From the cell containing the given text, extract its center point as [X, Y] coordinate. 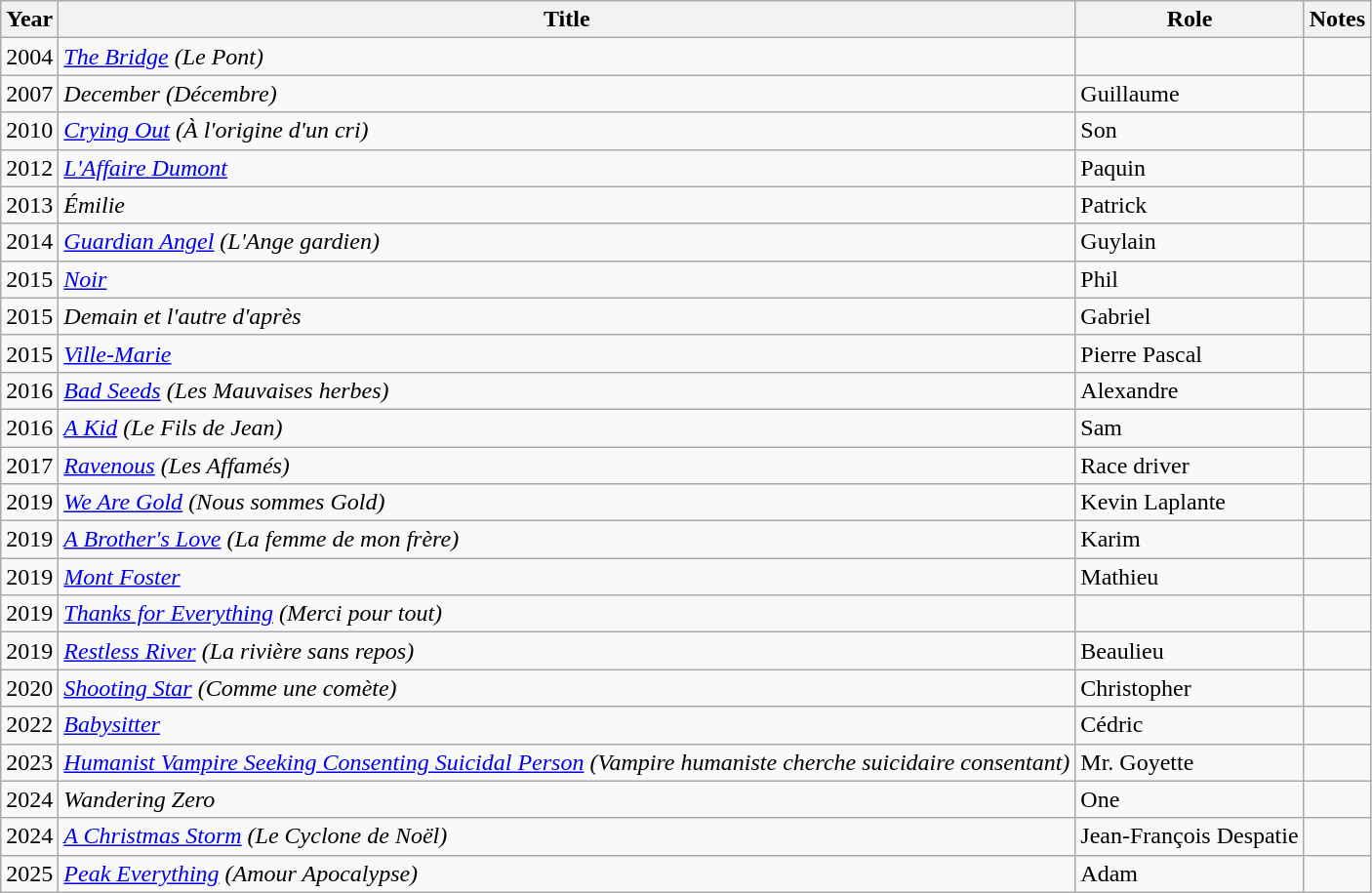
2020 [29, 688]
Crying Out (À l'origine d'un cri) [567, 131]
Paquin [1190, 168]
Mr. Goyette [1190, 762]
One [1190, 799]
Émilie [567, 205]
Thanks for Everything (Merci pour tout) [567, 614]
Guillaume [1190, 94]
A Kid (Le Fils de Jean) [567, 427]
Kevin Laplante [1190, 503]
2025 [29, 873]
Noir [567, 279]
A Christmas Storm (Le Cyclone de Noël) [567, 836]
Karim [1190, 540]
Title [567, 20]
L'Affaire Dumont [567, 168]
Adam [1190, 873]
Pierre Pascal [1190, 353]
December (Décembre) [567, 94]
A Brother's Love (La femme de mon frère) [567, 540]
Gabriel [1190, 316]
Wandering Zero [567, 799]
Ville-Marie [567, 353]
We Are Gold (Nous sommes Gold) [567, 503]
2007 [29, 94]
Mont Foster [567, 577]
Jean-François Despatie [1190, 836]
Cédric [1190, 725]
Mathieu [1190, 577]
2014 [29, 242]
2004 [29, 57]
Race driver [1190, 466]
Demain et l'autre d'après [567, 316]
Notes [1337, 20]
Sam [1190, 427]
Patrick [1190, 205]
2017 [29, 466]
Peak Everything (Amour Apocalypse) [567, 873]
Guardian Angel (L'Ange gardien) [567, 242]
Shooting Star (Comme une comète) [567, 688]
2023 [29, 762]
Year [29, 20]
Guylain [1190, 242]
Babysitter [567, 725]
Ravenous (Les Affamés) [567, 466]
Beaulieu [1190, 651]
Christopher [1190, 688]
Humanist Vampire Seeking Consenting Suicidal Person (Vampire humaniste cherche suicidaire consentant) [567, 762]
2010 [29, 131]
Alexandre [1190, 390]
Bad Seeds (Les Mauvaises herbes) [567, 390]
Role [1190, 20]
Son [1190, 131]
The Bridge (Le Pont) [567, 57]
2022 [29, 725]
Phil [1190, 279]
2012 [29, 168]
Restless River (La rivière sans repos) [567, 651]
2013 [29, 205]
